Return (x, y) of the center of cell containing provided text 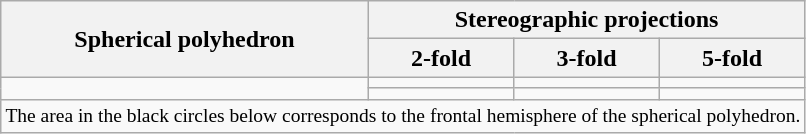
3-fold (587, 58)
The area in the black circles below corresponds to the frontal hemisphere of the spherical polyhedron. (403, 116)
5-fold (732, 58)
2-fold (441, 58)
Stereographic projections (586, 20)
Spherical polyhedron (185, 39)
